Capture the cell that displays the provided text and extract its [X, Y] central coordinate. 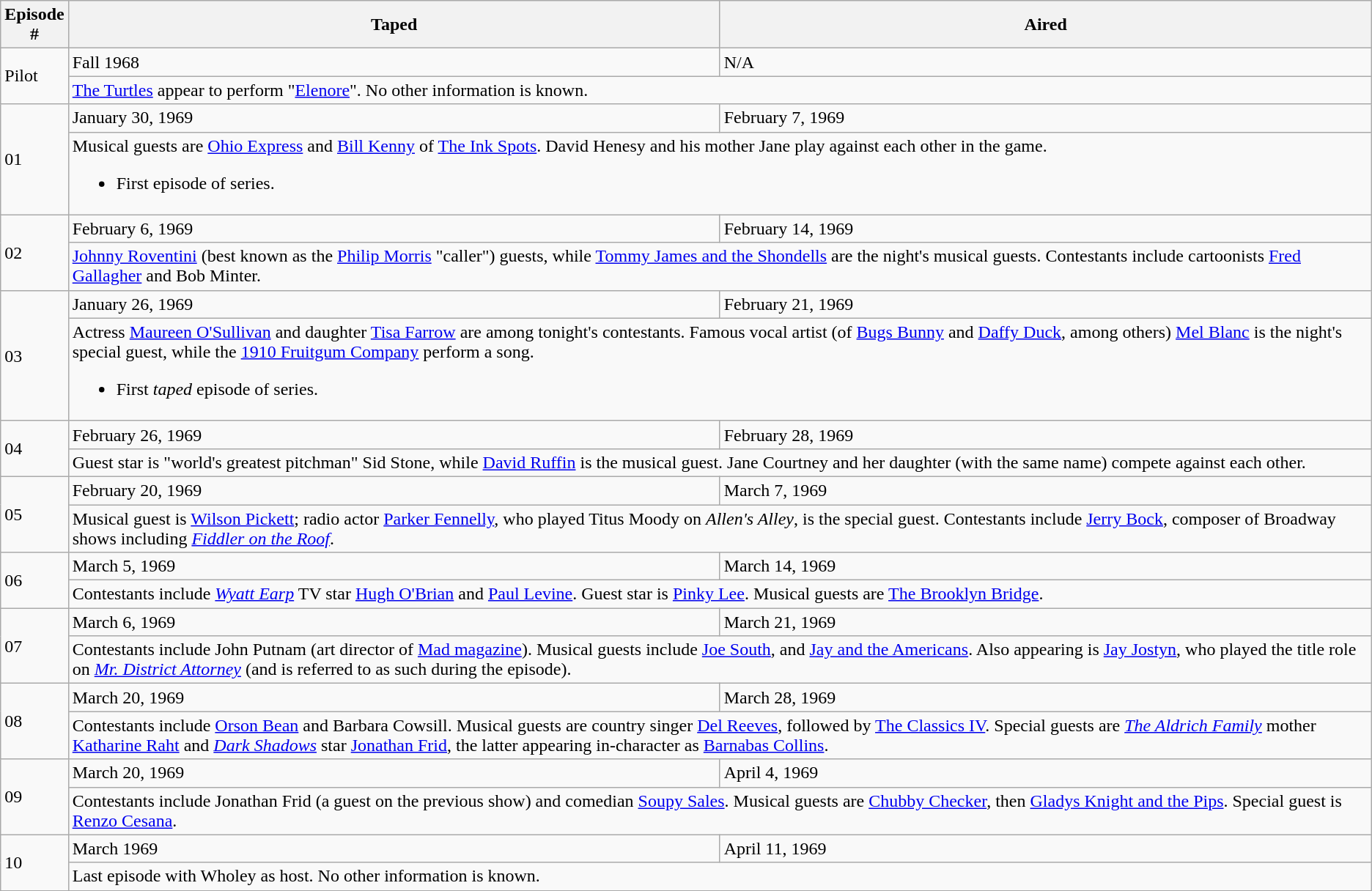
March 7, 1969 [1045, 490]
Aired [1045, 25]
09 [34, 797]
Pilot [34, 76]
07 [34, 646]
April 4, 1969 [1045, 773]
10 [34, 862]
05 [34, 514]
April 11, 1969 [1045, 849]
06 [34, 580]
N/A [1045, 62]
Last episode with Wholey as host. No other information is known. [720, 876]
March 5, 1969 [394, 566]
February 6, 1969 [394, 229]
February 28, 1969 [1045, 435]
01 [34, 160]
March 28, 1969 [1045, 698]
March 14, 1969 [1045, 566]
February 21, 1969 [1045, 304]
08 [34, 721]
03 [34, 355]
February 26, 1969 [394, 435]
March 1969 [394, 849]
Taped [394, 25]
04 [34, 448]
March 21, 1969 [1045, 622]
February 14, 1969 [1045, 229]
Episode # [34, 25]
The Turtles appear to perform "Elenore". No other information is known. [720, 90]
02 [34, 252]
Fall 1968 [394, 62]
March 6, 1969 [394, 622]
February 20, 1969 [394, 490]
January 30, 1969 [394, 118]
February 7, 1969 [1045, 118]
January 26, 1969 [394, 304]
Contestants include Wyatt Earp TV star Hugh O'Brian and Paul Levine. Guest star is Pinky Lee. Musical guests are The Brooklyn Bridge. [720, 594]
